Return the (X, Y) coordinate for the center point of the cell that contains the specified text.  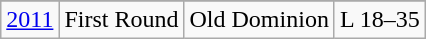
L 18–35 (380, 20)
2011 (30, 20)
Old Dominion (259, 20)
First Round (122, 20)
